Locate the cell with the specified text and output its (X, Y) center coordinate. 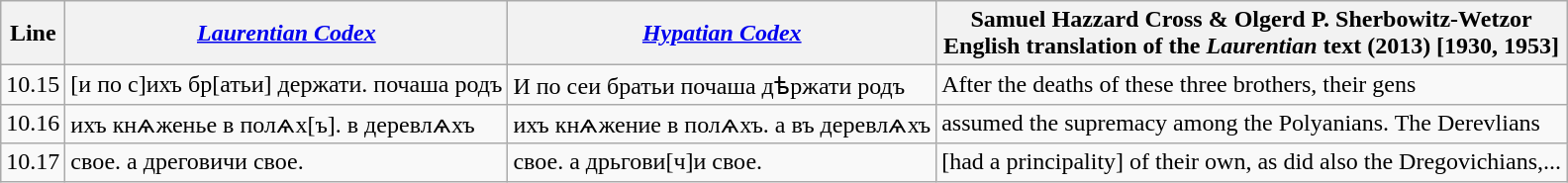
assumed the supremacy among the Polyanians. The Derevlians (1251, 124)
After the deaths of these three brothers, their gens (1251, 85)
Laurentian Codex (287, 34)
10.17 (34, 162)
[и по с]ихъ бр[атьи] держати. почаша родъ (287, 85)
Samuel Hazzard Cross & Olgerd P. Sherbowitz-WetzorEnglish translation of the Laurentian text (2013) [1930, 1953] (1251, 34)
ихъ кнѧжение в полѧхъ. а въ деревлѧхъ (723, 124)
ихъ кнѧженье в полѧх[ъ]. в деревлѧхъ (287, 124)
10.16 (34, 124)
Line (34, 34)
Hypatian Codex (723, 34)
10.15 (34, 85)
свое. а дрьгови[ч]и свое. (723, 162)
[had a principality] of their own, as did also the Dregovichians,... (1251, 162)
свое. а дреговичи свое. (287, 162)
И по сеи братьи почаша дѣржати родъ (723, 85)
